Determine the (X, Y) coordinate at the center of the cell enclosing the given text.  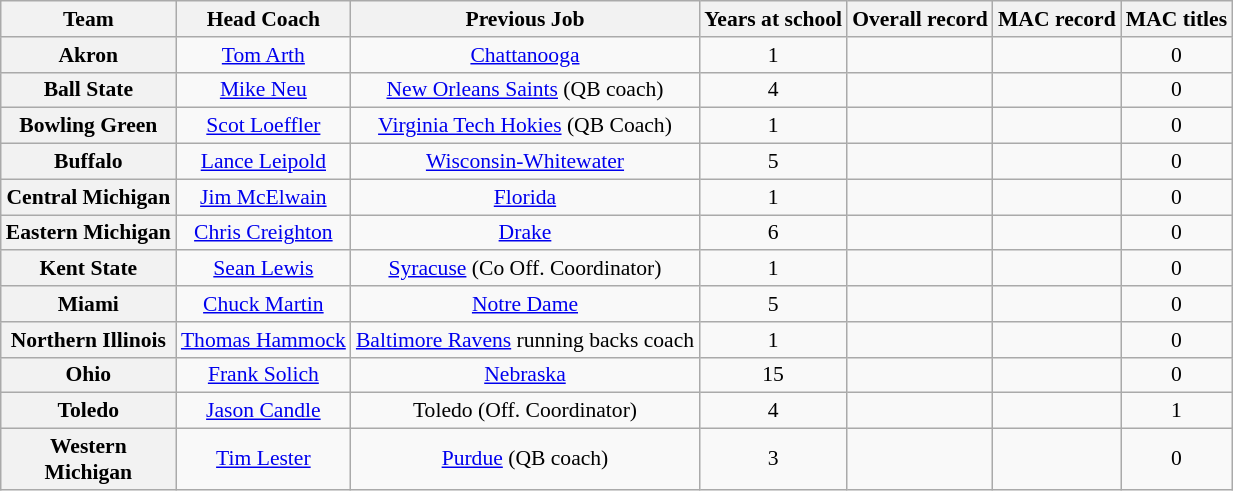
Years at school (773, 19)
Virginia Tech Hokies (QB Coach) (525, 126)
Toledo (88, 411)
Nebraska (525, 375)
New Orleans Saints (QB coach) (525, 90)
Chuck Martin (264, 304)
Scot Loeffler (264, 126)
MAC titles (1176, 19)
Mike Neu (264, 90)
Buffalo (88, 162)
Notre Dame (525, 304)
Ohio (88, 375)
Syracuse (Co Off. Coordinator) (525, 269)
Central Michigan (88, 197)
Purdue (QB coach) (525, 460)
Chattanooga (525, 55)
Eastern Michigan (88, 233)
Overall record (920, 19)
Lance Leipold (264, 162)
Head Coach (264, 19)
Akron (88, 55)
6 (773, 233)
Tim Lester (264, 460)
Toledo (Off. Coordinator) (525, 411)
Baltimore Ravens running backs coach (525, 340)
Miami (88, 304)
Team (88, 19)
3 (773, 460)
Frank Solich (264, 375)
Western Michigan (88, 460)
MAC record (1057, 19)
Previous Job (525, 19)
Wisconsin-Whitewater (525, 162)
15 (773, 375)
Jason Candle (264, 411)
Tom Arth (264, 55)
Kent State (88, 269)
Drake (525, 233)
Thomas Hammock (264, 340)
Jim McElwain (264, 197)
Northern Illinois (88, 340)
Florida (525, 197)
Ball State (88, 90)
Bowling Green (88, 126)
Sean Lewis (264, 269)
Chris Creighton (264, 233)
